Determine the [X, Y] coordinate at the center of the cell enclosing the given text.  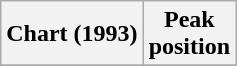
Chart (1993) [72, 34]
Peakposition [189, 34]
